Detect which cell encompasses the target text, then output its [x, y] center coordinate. 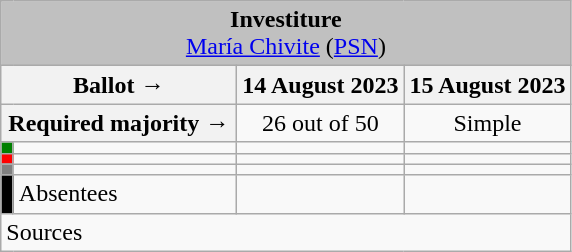
26 out of 50 [320, 123]
15 August 2023 [488, 85]
Simple [488, 123]
Ballot → [119, 85]
Absentees [125, 194]
14 August 2023 [320, 85]
Required majority → [119, 123]
Sources [286, 232]
InvestitureMaría Chivite (PSN) [286, 34]
